Scan for the cell matching the given text and deliver its [x, y] coordinate at center. 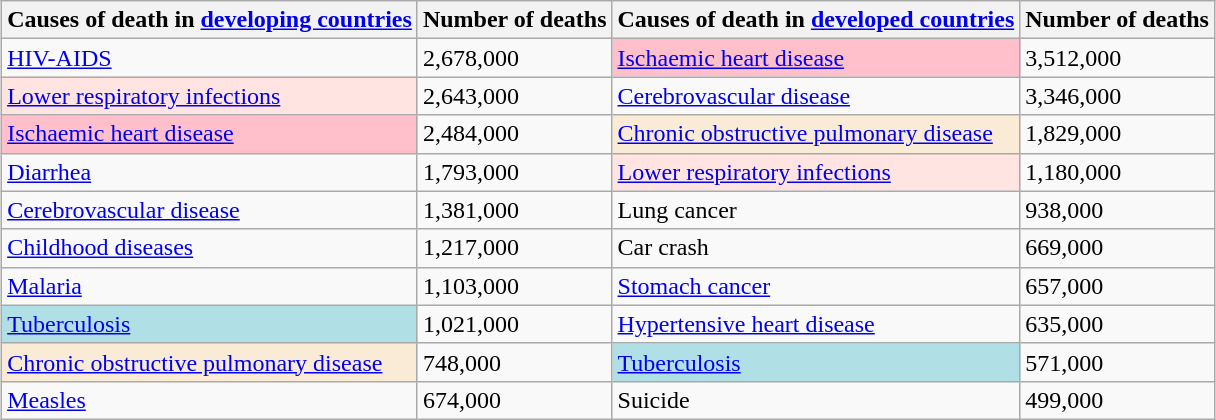
657,000 [1118, 286]
Stomach cancer [816, 286]
Lung cancer [816, 210]
1,217,000 [514, 248]
571,000 [1118, 362]
Measles [210, 400]
1,021,000 [514, 324]
1,103,000 [514, 286]
3,346,000 [1118, 96]
1,793,000 [514, 172]
Malaria [210, 286]
499,000 [1118, 400]
748,000 [514, 362]
2,484,000 [514, 134]
635,000 [1118, 324]
Hypertensive heart disease [816, 324]
Diarrhea [210, 172]
3,512,000 [1118, 58]
1,829,000 [1118, 134]
2,678,000 [514, 58]
HIV-AIDS [210, 58]
Causes of death in developed countries [816, 20]
Suicide [816, 400]
Causes of death in developing countries [210, 20]
Car crash [816, 248]
674,000 [514, 400]
1,381,000 [514, 210]
2,643,000 [514, 96]
669,000 [1118, 248]
1,180,000 [1118, 172]
Childhood diseases [210, 248]
938,000 [1118, 210]
